From the cell containing the given text, extract its center point as (x, y) coordinate. 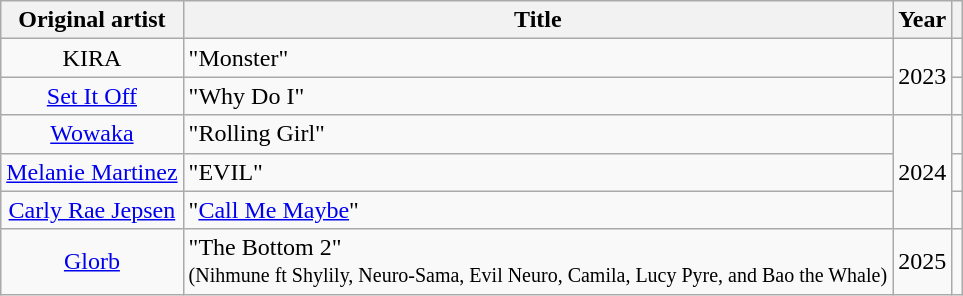
Glorb (92, 262)
Carly Rae Jepsen (92, 210)
Melanie Martinez (92, 172)
"Call Me Maybe" (538, 210)
Set It Off (92, 96)
"Rolling Girl" (538, 134)
Original artist (92, 20)
"EVIL" (538, 172)
2023 (922, 77)
"Why Do I" (538, 96)
2024 (922, 172)
"The Bottom 2"(Nihmune ft Shylily, Neuro-Sama, Evil Neuro, Camila, Lucy Pyre, and Bao the Whale) (538, 262)
2025 (922, 262)
Wowaka (92, 134)
Title (538, 20)
Year (922, 20)
KIRA (92, 58)
"Monster" (538, 58)
